For the text-containing cell, return its midpoint in (X, Y) coordinate format. 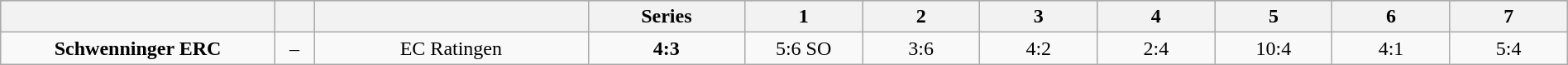
4 (1156, 17)
7 (1508, 17)
– (294, 48)
4:2 (1039, 48)
10:4 (1274, 48)
3:6 (921, 48)
1 (804, 17)
EC Ratingen (452, 48)
Schwenninger ERC (138, 48)
5:4 (1508, 48)
5:6 SO (804, 48)
2 (921, 17)
6 (1391, 17)
Series (667, 17)
5 (1274, 17)
2:4 (1156, 48)
4:3 (667, 48)
4:1 (1391, 48)
3 (1039, 17)
